Identify which cell holds the provided text, then report its (X, Y) central coordinate. 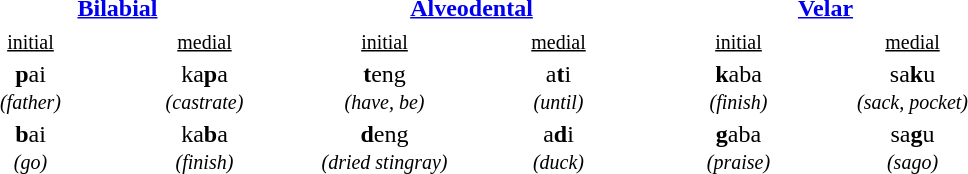
ati(until) (558, 88)
kapa(castrate) (204, 88)
teng(have, be) (384, 88)
kaba(finish) (738, 88)
